Return the [X, Y] coordinate for the center point of the cell that contains the specified text.  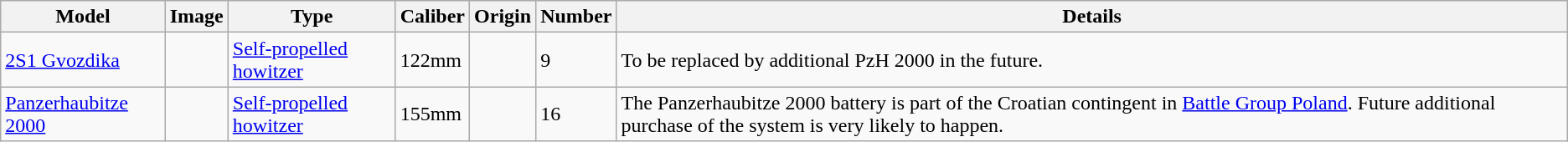
122mm [432, 60]
Number [576, 17]
Origin [503, 17]
Model [83, 17]
Details [1092, 17]
2S1 Gvozdika [83, 60]
Caliber [432, 17]
9 [576, 60]
To be replaced by additional PzH 2000 in the future. [1092, 60]
155mm [432, 114]
Image [196, 17]
Panzerhaubitze 2000 [83, 114]
16 [576, 114]
Type [312, 17]
